Return [x, y] of the center of cell containing provided text 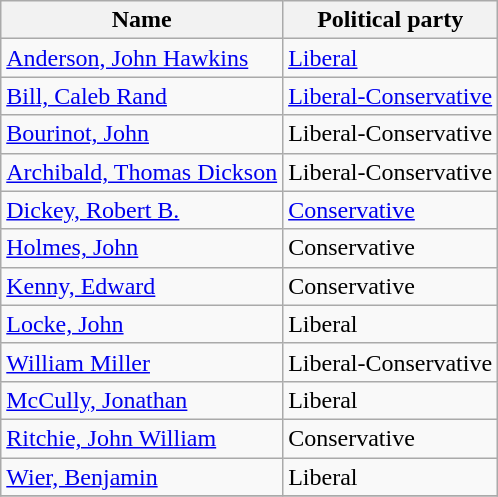
Bill, Caleb Rand [142, 96]
Holmes, John [142, 248]
Anderson, John Hawkins [142, 58]
Kenny, Edward [142, 286]
William Miller [142, 362]
Locke, John [142, 324]
McCully, Jonathan [142, 400]
Archibald, Thomas Dickson [142, 172]
Bourinot, John [142, 134]
Name [142, 20]
Dickey, Robert B. [142, 210]
Wier, Benjamin [142, 477]
Ritchie, John William [142, 438]
Political party [390, 20]
